Extract the [X, Y] coordinate from the center of the cell holding the provided text.  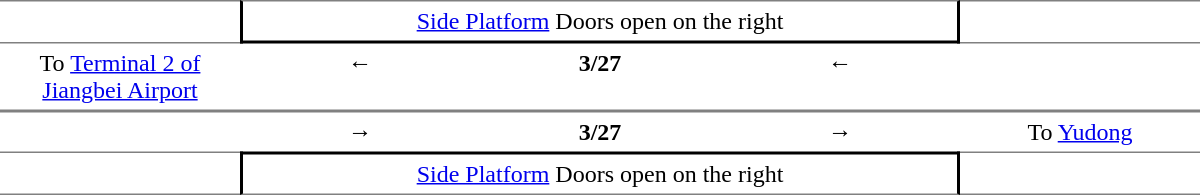
Side Platform Doors open on the right [600, 22]
To Yudong [1080, 131]
To Terminal 2 of Jiangbei Airport [120, 78]
